Capture the cell that displays the provided text and extract its [x, y] central coordinate. 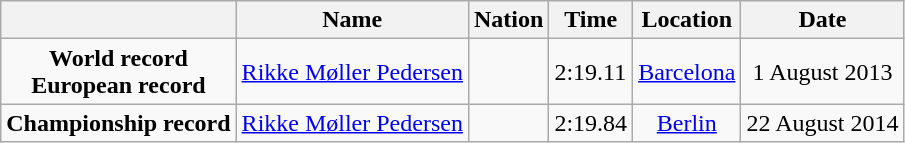
World recordEuropean record [118, 72]
Championship record [118, 123]
1 August 2013 [822, 72]
2:19.11 [591, 72]
Berlin [687, 123]
Barcelona [687, 72]
Date [822, 20]
2:19.84 [591, 123]
Time [591, 20]
Location [687, 20]
Name [352, 20]
Nation [508, 20]
22 August 2014 [822, 123]
